Scan for the cell matching the given text and deliver its [X, Y] coordinate at center. 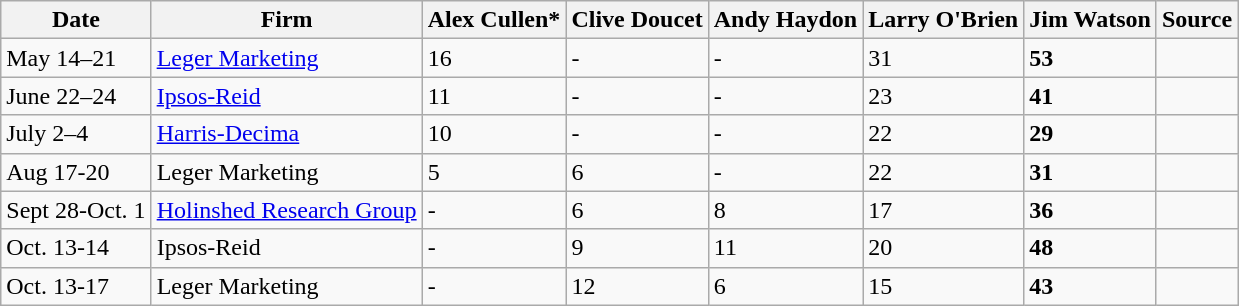
36 [1090, 210]
Alex Cullen* [494, 20]
29 [1090, 134]
5 [494, 172]
Source [1196, 20]
41 [1090, 96]
Firm [286, 20]
Oct. 13-17 [76, 286]
16 [494, 58]
15 [944, 286]
Date [76, 20]
20 [944, 248]
Jim Watson [1090, 20]
Clive Doucet [637, 20]
Harris-Decima [286, 134]
10 [494, 134]
43 [1090, 286]
July 2–4 [76, 134]
May 14–21 [76, 58]
48 [1090, 248]
Oct. 13-14 [76, 248]
Holinshed Research Group [286, 210]
8 [785, 210]
23 [944, 96]
9 [637, 248]
Larry O'Brien [944, 20]
Aug 17-20 [76, 172]
12 [637, 286]
June 22–24 [76, 96]
Andy Haydon [785, 20]
Sept 28-Oct. 1 [76, 210]
53 [1090, 58]
17 [944, 210]
